Locate the cell with the specified text and output its [x, y] center coordinate. 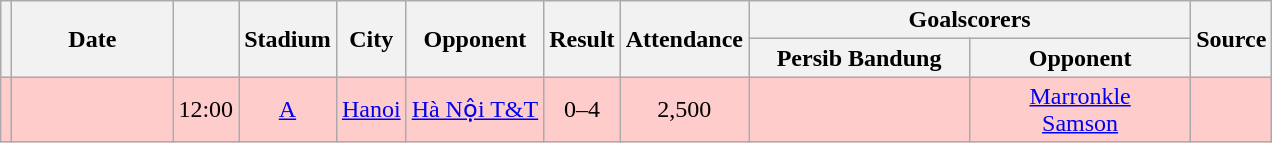
Marronkle Samson [1080, 110]
2,500 [684, 110]
12:00 [206, 110]
Source [1232, 39]
Attendance [684, 39]
Hà Nội T&T [475, 110]
A [288, 110]
Persib Bandung [858, 58]
Result [582, 39]
Goalscorers [969, 20]
Hanoi [371, 110]
City [371, 39]
Stadium [288, 39]
0–4 [582, 110]
Date [92, 39]
